For the text-containing cell, return its midpoint in [X, Y] coordinate format. 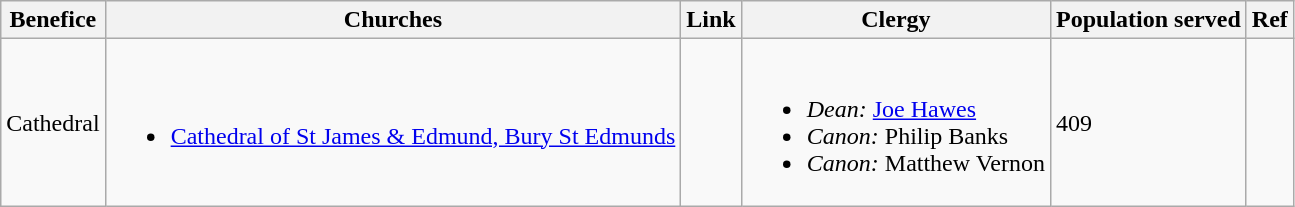
Population served [1149, 20]
409 [1149, 122]
Benefice [53, 20]
Churches [393, 20]
Cathedral of St James & Edmund, Bury St Edmunds [393, 122]
Link [711, 20]
Ref [1270, 20]
Dean: Joe HawesCanon: Philip BanksCanon: Matthew Vernon [896, 122]
Cathedral [53, 122]
Clergy [896, 20]
